For the text-containing cell, return its midpoint in (x, y) coordinate format. 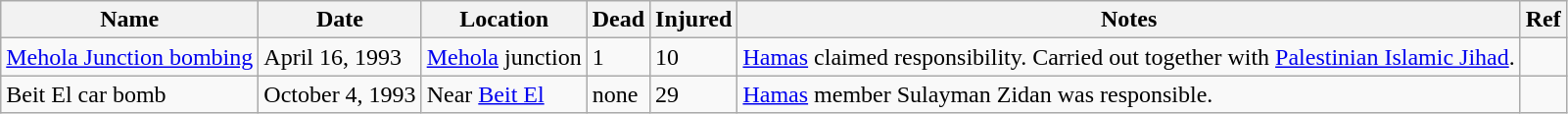
Date (340, 20)
April 16, 1993 (340, 57)
October 4, 1993 (340, 94)
Beit El car bomb (129, 94)
Near Beit El (503, 94)
Mehola Junction bombing (129, 57)
Location (503, 20)
none (618, 94)
29 (693, 94)
Hamas member Sulayman Zidan was responsible. (1128, 94)
Mehola junction (503, 57)
Name (129, 20)
Hamas claimed responsibility. Carried out together with Palestinian Islamic Jihad. (1128, 57)
10 (693, 57)
Dead (618, 20)
Ref (1544, 20)
Notes (1128, 20)
Injured (693, 20)
1 (618, 57)
